For the text-containing cell, return its midpoint in (X, Y) coordinate format. 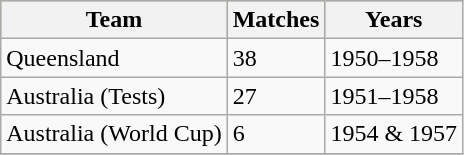
27 (276, 96)
1951–1958 (394, 96)
Team (114, 20)
Years (394, 20)
1950–1958 (394, 58)
Queensland (114, 58)
Matches (276, 20)
38 (276, 58)
Australia (Tests) (114, 96)
6 (276, 134)
Australia (World Cup) (114, 134)
1954 & 1957 (394, 134)
